Detect which cell encompasses the target text, then output its [x, y] center coordinate. 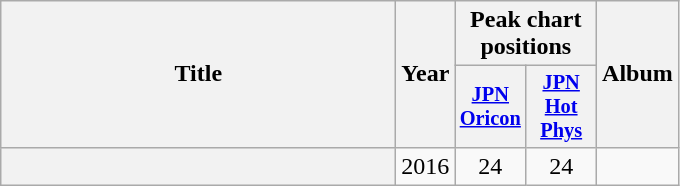
Peak chart positions [526, 34]
Album [638, 74]
2016 [426, 166]
Title [198, 74]
JPNOricon [490, 107]
JPNHotPhys [562, 107]
Year [426, 74]
